Pinpoint the cell where the given text exists, returning its [X, Y] midpoint coordinate. 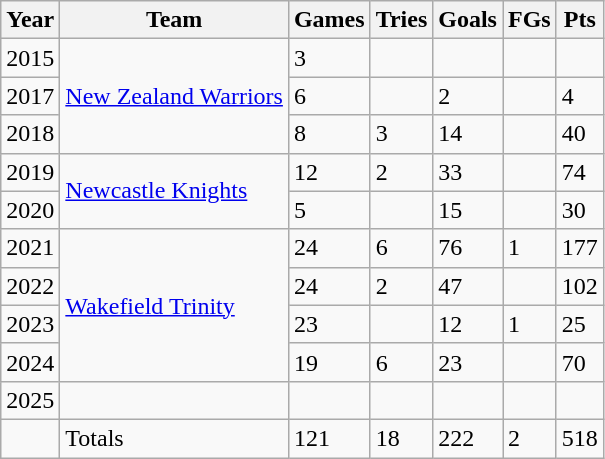
2024 [30, 362]
2017 [30, 96]
33 [468, 172]
518 [580, 438]
New Zealand Warriors [174, 96]
47 [468, 286]
25 [580, 324]
Pts [580, 20]
2020 [30, 210]
19 [329, 362]
102 [580, 286]
76 [468, 248]
14 [468, 134]
Newcastle Knights [174, 191]
15 [468, 210]
Goals [468, 20]
2021 [30, 248]
Team [174, 20]
121 [329, 438]
2015 [30, 58]
Wakefield Trinity [174, 305]
8 [329, 134]
2019 [30, 172]
4 [580, 96]
5 [329, 210]
18 [402, 438]
FGs [529, 20]
Year [30, 20]
222 [468, 438]
Totals [174, 438]
Games [329, 20]
2025 [30, 400]
40 [580, 134]
177 [580, 248]
70 [580, 362]
2022 [30, 286]
74 [580, 172]
30 [580, 210]
Tries [402, 20]
2023 [30, 324]
2018 [30, 134]
